Locate the cell with the specified text and output its [X, Y] center coordinate. 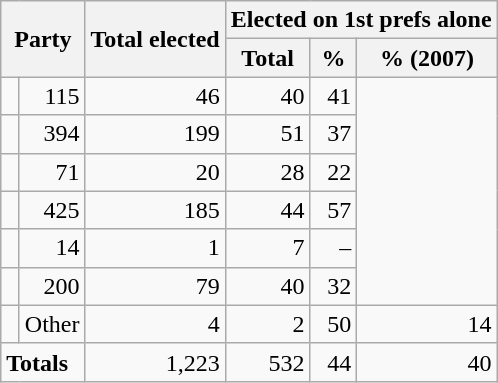
Party [43, 39]
37 [334, 134]
79 [155, 286]
46 [155, 96]
7 [268, 248]
Totals [43, 362]
185 [155, 210]
– [334, 248]
22 [334, 172]
1,223 [155, 362]
% [334, 58]
200 [52, 286]
28 [268, 172]
57 [334, 210]
394 [52, 134]
% (2007) [427, 58]
71 [52, 172]
51 [268, 134]
199 [155, 134]
Elected on 1st prefs alone [361, 20]
Total elected [155, 39]
32 [334, 286]
425 [52, 210]
50 [334, 324]
115 [52, 96]
Total [268, 58]
2 [268, 324]
Other [52, 324]
41 [334, 96]
1 [155, 248]
532 [268, 362]
4 [155, 324]
20 [155, 172]
